Return the [X, Y] coordinate for the center point of the cell that contains the specified text.  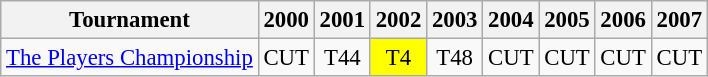
T4 [398, 58]
2002 [398, 20]
2001 [342, 20]
2000 [286, 20]
T48 [455, 58]
2003 [455, 20]
Tournament [130, 20]
2006 [623, 20]
2005 [567, 20]
T44 [342, 58]
2007 [679, 20]
The Players Championship [130, 58]
2004 [511, 20]
